From the cell containing the given text, extract its center point as (x, y) coordinate. 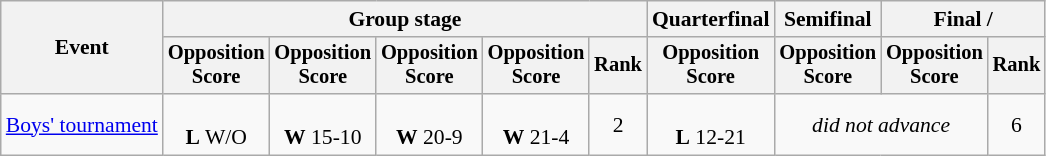
Final / (963, 19)
W 21-4 (536, 124)
W 20-9 (430, 124)
Boys' tournament (82, 124)
did not advance (880, 124)
Quarterfinal (711, 19)
W 15-10 (322, 124)
2 (618, 124)
Event (82, 48)
L 12-21 (711, 124)
Group stage (405, 19)
L W/O (216, 124)
6 (1017, 124)
Semifinal (828, 19)
